Provide the (x, y) coordinate of the cell's center where the given text is located.  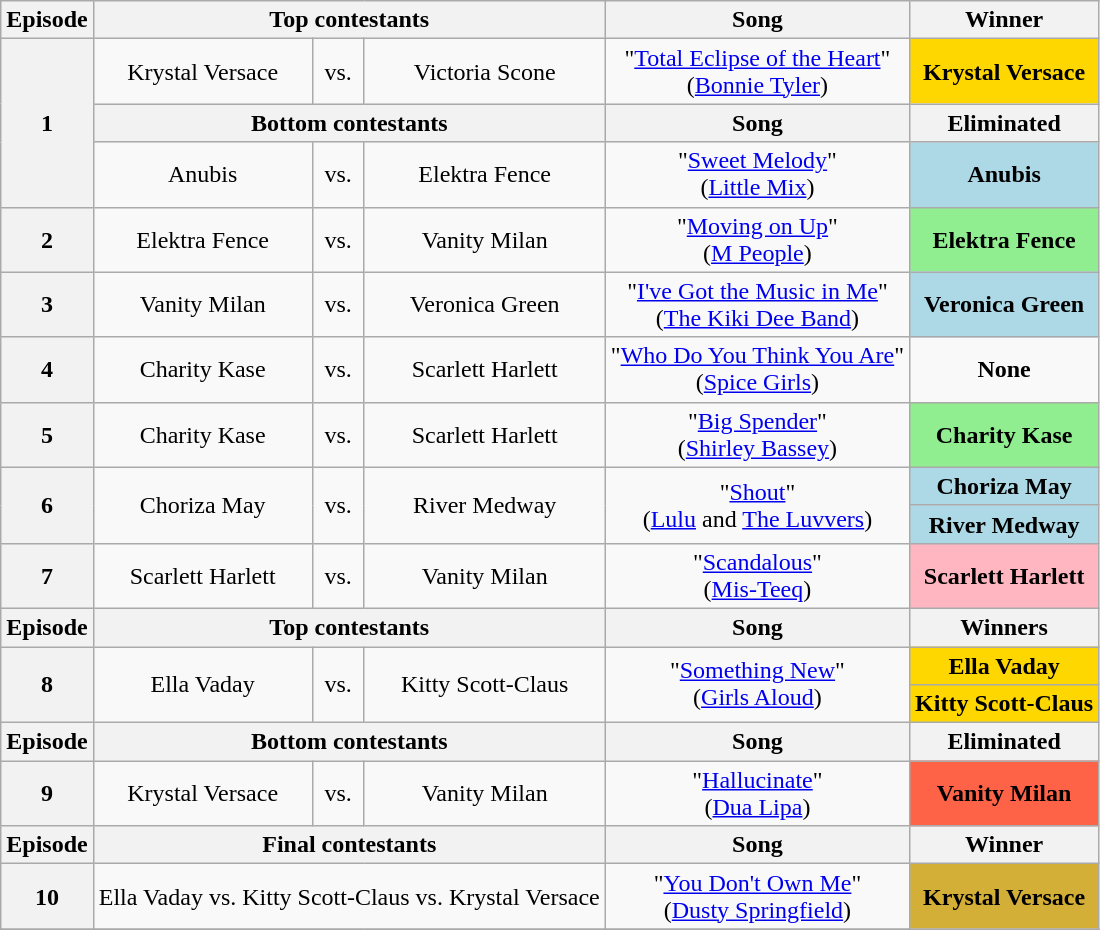
"I've Got the Music in Me"(The Kiki Dee Band) (757, 304)
3 (47, 304)
1 (47, 123)
"Big Spender"(Shirley Bassey) (757, 434)
6 (47, 505)
9 (47, 794)
Victoria Scone (484, 72)
"Total Eclipse of the Heart"(Bonnie Tyler) (757, 72)
8 (47, 684)
Final contestants (349, 845)
None (1004, 370)
2 (47, 240)
5 (47, 434)
"Who Do You Think You Are"(Spice Girls) (757, 370)
"Moving on Up"(M People) (757, 240)
"Shout"(Lulu and The Luvvers) (757, 505)
10 (47, 896)
7 (47, 576)
"Something New"(Girls Aloud) (757, 684)
"You Don't Own Me"(Dusty Springfield) (757, 896)
Ella Vaday vs. Kitty Scott-Claus vs. Krystal Versace (349, 896)
4 (47, 370)
Winners (1004, 627)
"Sweet Melody"(Little Mix) (757, 174)
"Hallucinate"(Dua Lipa) (757, 794)
"Scandalous"(Mis-Teeq) (757, 576)
